For the text-containing cell, return its midpoint in (X, Y) coordinate format. 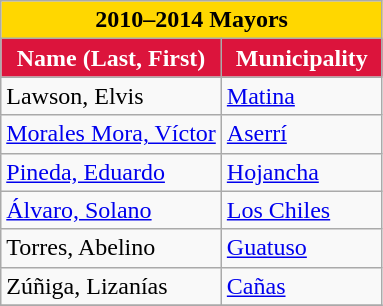
Pineda, Eduardo (112, 172)
Torres, Abelino (112, 248)
Hojancha (302, 172)
Municipality (302, 58)
Cañas (302, 286)
Morales Mora, Víctor (112, 134)
Lawson, Elvis (112, 96)
Aserrí (302, 134)
Matina (302, 96)
Zúñiga, Lizanías (112, 286)
2010–2014 Mayors (192, 20)
Guatuso (302, 248)
Álvaro, Solano (112, 210)
Name (Last, First) (112, 58)
Los Chiles (302, 210)
